Locate the cell with the specified text and output its [X, Y] center coordinate. 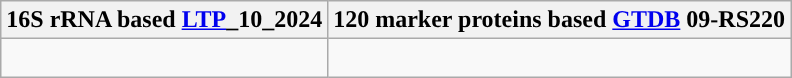
16S rRNA based LTP_10_2024 [164, 20]
120 marker proteins based GTDB 09-RS220 [560, 20]
